Return the (X, Y) coordinate for the center point of the cell that contains the specified text.  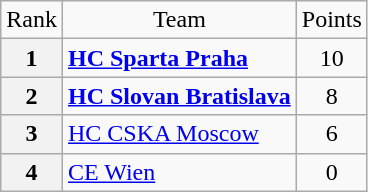
Points (332, 20)
3 (32, 134)
4 (32, 172)
10 (332, 58)
Team (179, 20)
6 (332, 134)
1 (32, 58)
8 (332, 96)
CE Wien (179, 172)
HC CSKA Moscow (179, 134)
0 (332, 172)
2 (32, 96)
HC Sparta Praha (179, 58)
HC Slovan Bratislava (179, 96)
Rank (32, 20)
